Return the (X, Y) coordinate for the center point of the cell that contains the specified text.  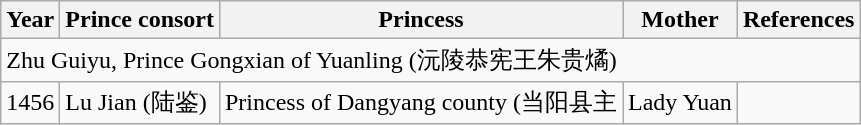
Lady Yuan (680, 102)
Princess of Dangyang county (当阳县主 (420, 102)
Princess (420, 20)
References (798, 20)
Zhu Guiyu, Prince Gongxian of Yuanling (沅陵恭宪王朱贵燏) (430, 60)
Prince consort (140, 20)
Lu Jian (陆鉴) (140, 102)
Year (30, 20)
Mother (680, 20)
1456 (30, 102)
